Extract the [X, Y] coordinate from the center of the cell holding the provided text.  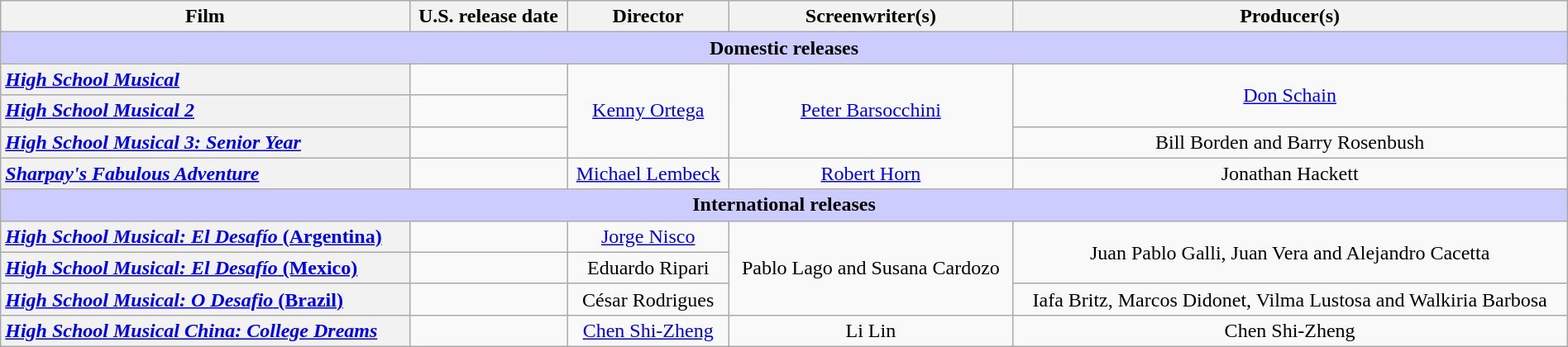
Juan Pablo Galli, Juan Vera and Alejandro Cacetta [1290, 252]
César Rodrigues [648, 299]
Domestic releases [784, 48]
Pablo Lago and Susana Cardozo [871, 268]
High School Musical 2 [205, 111]
High School Musical [205, 79]
Iafa Britz, Marcos Didonet, Vilma Lustosa and Walkiria Barbosa [1290, 299]
Sharpay's Fabulous Adventure [205, 173]
Li Lin [871, 330]
International releases [784, 205]
Director [648, 17]
High School Musical 3: Senior Year [205, 142]
Robert Horn [871, 173]
High School Musical: El Desafío (Argentina) [205, 236]
Jorge Nisco [648, 236]
Screenwriter(s) [871, 17]
Film [205, 17]
U.S. release date [488, 17]
Peter Barsocchini [871, 111]
Bill Borden and Barry Rosenbush [1290, 142]
Don Schain [1290, 95]
Kenny Ortega [648, 111]
Producer(s) [1290, 17]
High School Musical China: College Dreams [205, 330]
Jonathan Hackett [1290, 173]
High School Musical: El Desafío (Mexico) [205, 268]
Michael Lembeck [648, 173]
Eduardo Ripari [648, 268]
High School Musical: O Desafio (Brazil) [205, 299]
